Determine the (X, Y) coordinate at the center of the cell enclosing the given text.  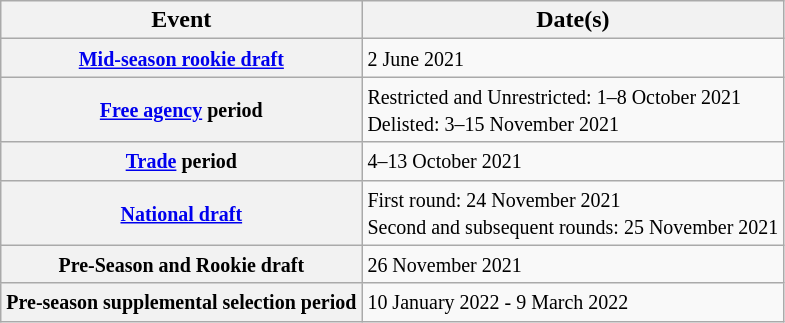
Free agency period (182, 110)
4–13 October 2021 (573, 161)
Event (182, 20)
Trade period (182, 161)
Restricted and Unrestricted: 1–8 October 2021 Delisted: 3–15 November 2021 (573, 110)
National draft (182, 212)
2 June 2021 (573, 58)
10 January 2022 - 9 March 2022 (573, 302)
Pre-Season and Rookie draft (182, 264)
Pre-season supplemental selection period (182, 302)
Mid-season rookie draft (182, 58)
Date(s) (573, 20)
26 November 2021 (573, 264)
First round: 24 November 2021Second and subsequent rounds: 25 November 2021 (573, 212)
